Capture the cell that displays the provided text and extract its [x, y] central coordinate. 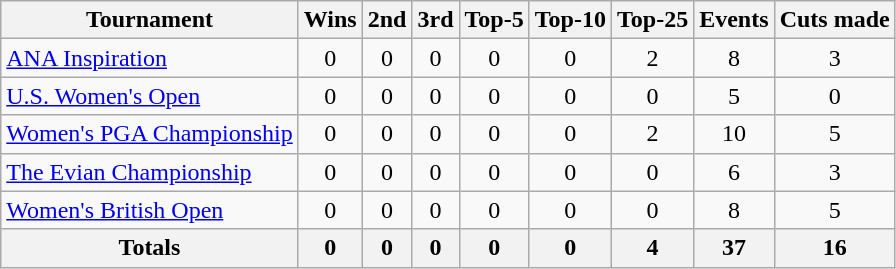
16 [834, 248]
Women's British Open [150, 210]
3rd [436, 20]
Events [734, 20]
6 [734, 172]
U.S. Women's Open [150, 96]
2nd [387, 20]
The Evian Championship [150, 172]
Tournament [150, 20]
Totals [150, 248]
Wins [330, 20]
Top-10 [570, 20]
Top-5 [494, 20]
10 [734, 134]
4 [652, 248]
Cuts made [834, 20]
ANA Inspiration [150, 58]
Top-25 [652, 20]
37 [734, 248]
Women's PGA Championship [150, 134]
